Find where the given text appears and provide that cell's center as [x, y] coordinate. 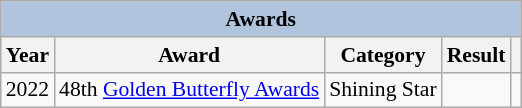
Shining Star [382, 90]
Awards [261, 19]
Award [189, 55]
Category [382, 55]
2022 [28, 90]
Result [476, 55]
48th Golden Butterfly Awards [189, 90]
Year [28, 55]
